Determine the [x, y] coordinate at the center of the cell enclosing the given text.  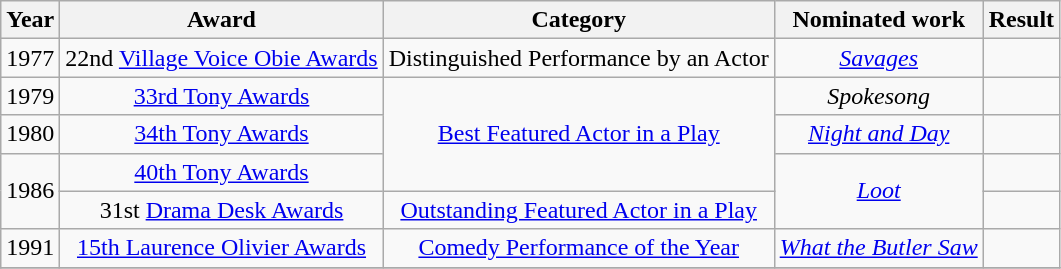
1991 [30, 248]
What the Butler Saw [878, 248]
Best Featured Actor in a Play [578, 134]
Night and Day [878, 134]
Comedy Performance of the Year [578, 248]
Category [578, 20]
1986 [30, 191]
40th Tony Awards [222, 172]
1977 [30, 58]
22nd Village Voice Obie Awards [222, 58]
1979 [30, 96]
33rd Tony Awards [222, 96]
31st Drama Desk Awards [222, 210]
Year [30, 20]
Result [1021, 20]
Nominated work [878, 20]
34th Tony Awards [222, 134]
Spokesong [878, 96]
Loot [878, 191]
Distinguished Performance by an Actor [578, 58]
1980 [30, 134]
15th Laurence Olivier Awards [222, 248]
Award [222, 20]
Savages [878, 58]
Outstanding Featured Actor in a Play [578, 210]
